Detect which cell encompasses the target text, then output its [X, Y] center coordinate. 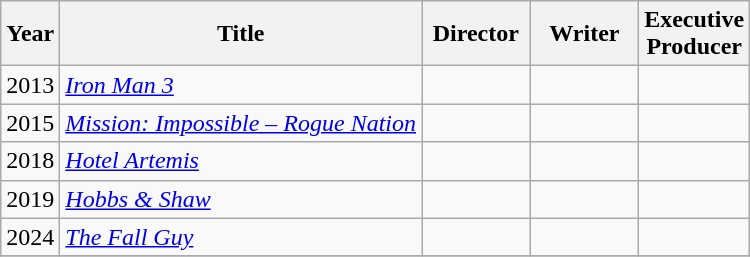
Writer [584, 34]
2015 [30, 123]
Year [30, 34]
2013 [30, 85]
Mission: Impossible – Rogue Nation [241, 123]
2019 [30, 199]
2018 [30, 161]
Director [476, 34]
Hotel Artemis [241, 161]
Iron Man 3 [241, 85]
ExecutiveProducer [694, 34]
Hobbs & Shaw [241, 199]
The Fall Guy [241, 237]
2024 [30, 237]
Title [241, 34]
